Pinpoint the cell where the given text exists, returning its [x, y] midpoint coordinate. 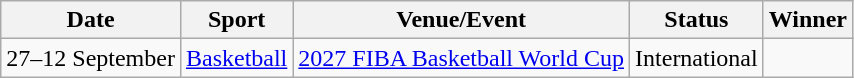
Sport [236, 20]
International [697, 58]
Venue/Event [462, 20]
Winner [808, 20]
27–12 September [91, 58]
Date [91, 20]
Status [697, 20]
Basketball [236, 58]
2027 FIBA Basketball World Cup [462, 58]
